Detect which cell encompasses the target text, then output its (X, Y) center coordinate. 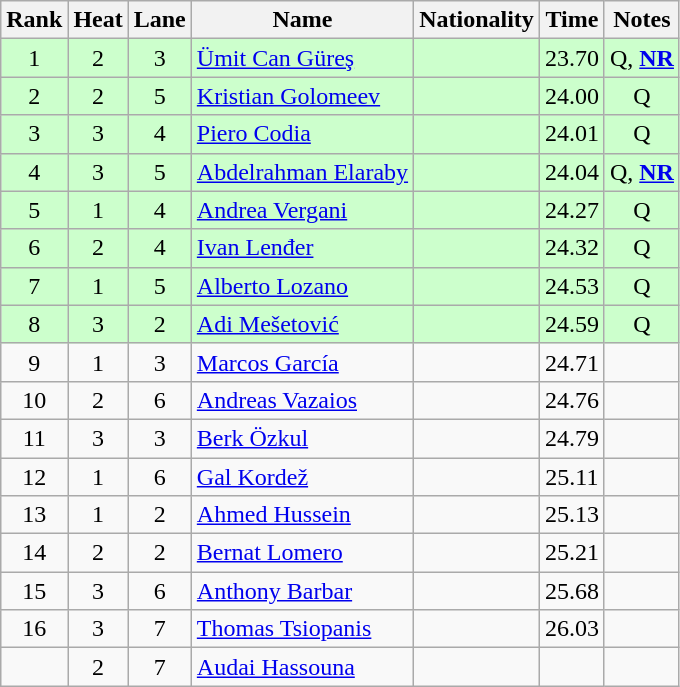
Kristian Golomeev (302, 96)
Abdelrahman Elaraby (302, 172)
24.53 (572, 286)
Heat (98, 20)
26.03 (572, 629)
24.04 (572, 172)
25.11 (572, 477)
Name (302, 20)
11 (34, 438)
Ivan Lenđer (302, 248)
Andrea Vergani (302, 210)
Rank (34, 20)
15 (34, 591)
23.70 (572, 58)
Audai Hassouna (302, 667)
14 (34, 553)
24.76 (572, 400)
Ahmed Hussein (302, 515)
Gal Kordež (302, 477)
Anthony Barbar (302, 591)
Lane (160, 20)
Andreas Vazaios (302, 400)
24.59 (572, 324)
Piero Codia (302, 134)
24.00 (572, 96)
10 (34, 400)
Nationality (477, 20)
24.01 (572, 134)
25.21 (572, 553)
Thomas Tsiopanis (302, 629)
24.79 (572, 438)
24.32 (572, 248)
25.68 (572, 591)
Bernat Lomero (302, 553)
Alberto Lozano (302, 286)
25.13 (572, 515)
8 (34, 324)
24.27 (572, 210)
Marcos García (302, 362)
16 (34, 629)
9 (34, 362)
Time (572, 20)
12 (34, 477)
13 (34, 515)
Berk Özkul (302, 438)
Adi Mešetović (302, 324)
Notes (642, 20)
24.71 (572, 362)
Ümit Can Güreş (302, 58)
